Extract the (x, y) coordinate from the center of the cell holding the provided text.  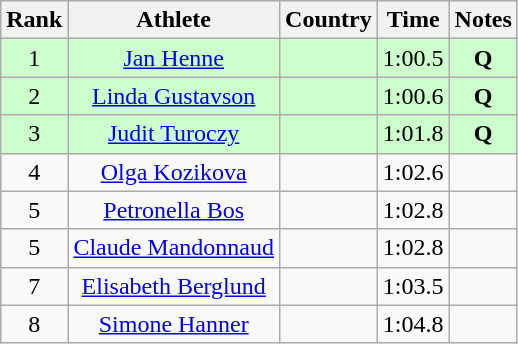
1:01.8 (413, 134)
1:02.6 (413, 172)
Rank (34, 20)
1:04.8 (413, 324)
8 (34, 324)
1:00.5 (413, 58)
Simone Hanner (174, 324)
Judit Turoczy (174, 134)
4 (34, 172)
Linda Gustavson (174, 96)
Athlete (174, 20)
1:03.5 (413, 286)
Time (413, 20)
1:00.6 (413, 96)
1 (34, 58)
3 (34, 134)
Petronella Bos (174, 210)
Elisabeth Berglund (174, 286)
Claude Mandonnaud (174, 248)
7 (34, 286)
Jan Henne (174, 58)
Notes (483, 20)
Olga Kozikova (174, 172)
2 (34, 96)
Country (329, 20)
